Identify which cell holds the provided text, then report its [x, y] central coordinate. 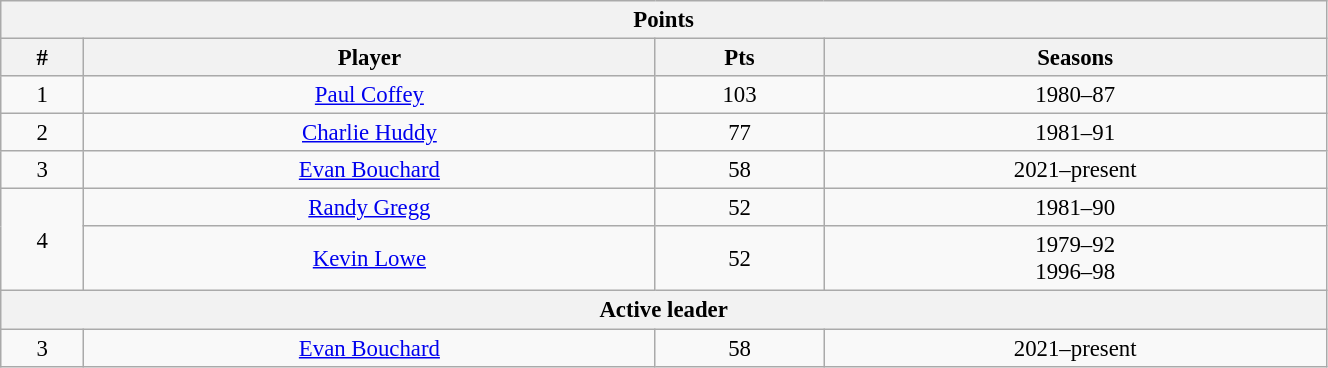
Kevin Lowe [370, 258]
Pts [740, 58]
1 [42, 95]
2 [42, 133]
Randy Gregg [370, 208]
1981–90 [1076, 208]
77 [740, 133]
Seasons [1076, 58]
Points [664, 20]
Paul Coffey [370, 95]
Charlie Huddy [370, 133]
103 [740, 95]
4 [42, 240]
Active leader [664, 310]
# [42, 58]
1979–921996–98 [1076, 258]
1981–91 [1076, 133]
1980–87 [1076, 95]
Player [370, 58]
